Determine the (x, y) coordinate at the center of the cell enclosing the given text.  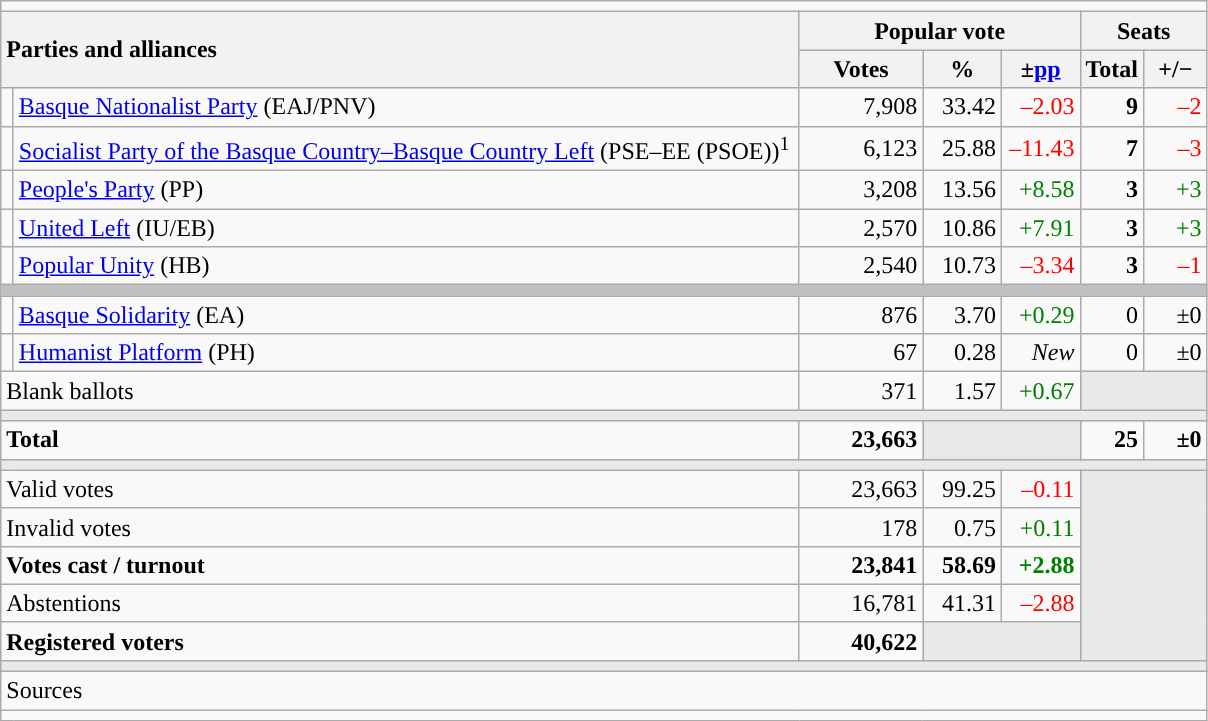
23,841 (861, 565)
Seats (1144, 31)
–3 (1176, 148)
16,781 (861, 603)
10.73 (962, 266)
10.86 (962, 228)
3,208 (861, 190)
99.25 (962, 489)
+0.11 (1040, 527)
Invalid votes (400, 527)
–2 (1176, 107)
New (1040, 353)
2,570 (861, 228)
67 (861, 353)
Valid votes (400, 489)
40,622 (861, 641)
+2.88 (1040, 565)
371 (861, 391)
2,540 (861, 266)
58.69 (962, 565)
United Left (IU/EB) (406, 228)
+/− (1176, 69)
Blank ballots (400, 391)
7 (1112, 148)
Registered voters (400, 641)
% (962, 69)
+7.91 (1040, 228)
25.88 (962, 148)
+0.29 (1040, 315)
25 (1112, 440)
7,908 (861, 107)
–1 (1176, 266)
Basque Solidarity (EA) (406, 315)
1.57 (962, 391)
Sources (604, 691)
Popular Unity (HB) (406, 266)
People's Party (PP) (406, 190)
Socialist Party of the Basque Country–Basque Country Left (PSE–EE (PSOE))1 (406, 148)
+0.67 (1040, 391)
Basque Nationalist Party (EAJ/PNV) (406, 107)
Votes cast / turnout (400, 565)
0.28 (962, 353)
±pp (1040, 69)
–2.03 (1040, 107)
876 (861, 315)
–11.43 (1040, 148)
6,123 (861, 148)
3.70 (962, 315)
41.31 (962, 603)
Parties and alliances (400, 50)
Abstentions (400, 603)
Votes (861, 69)
33.42 (962, 107)
0.75 (962, 527)
9 (1112, 107)
–0.11 (1040, 489)
Humanist Platform (PH) (406, 353)
–3.34 (1040, 266)
Popular vote (940, 31)
13.56 (962, 190)
–2.88 (1040, 603)
178 (861, 527)
+8.58 (1040, 190)
